Pinpoint the cell where the given text exists, returning its [X, Y] midpoint coordinate. 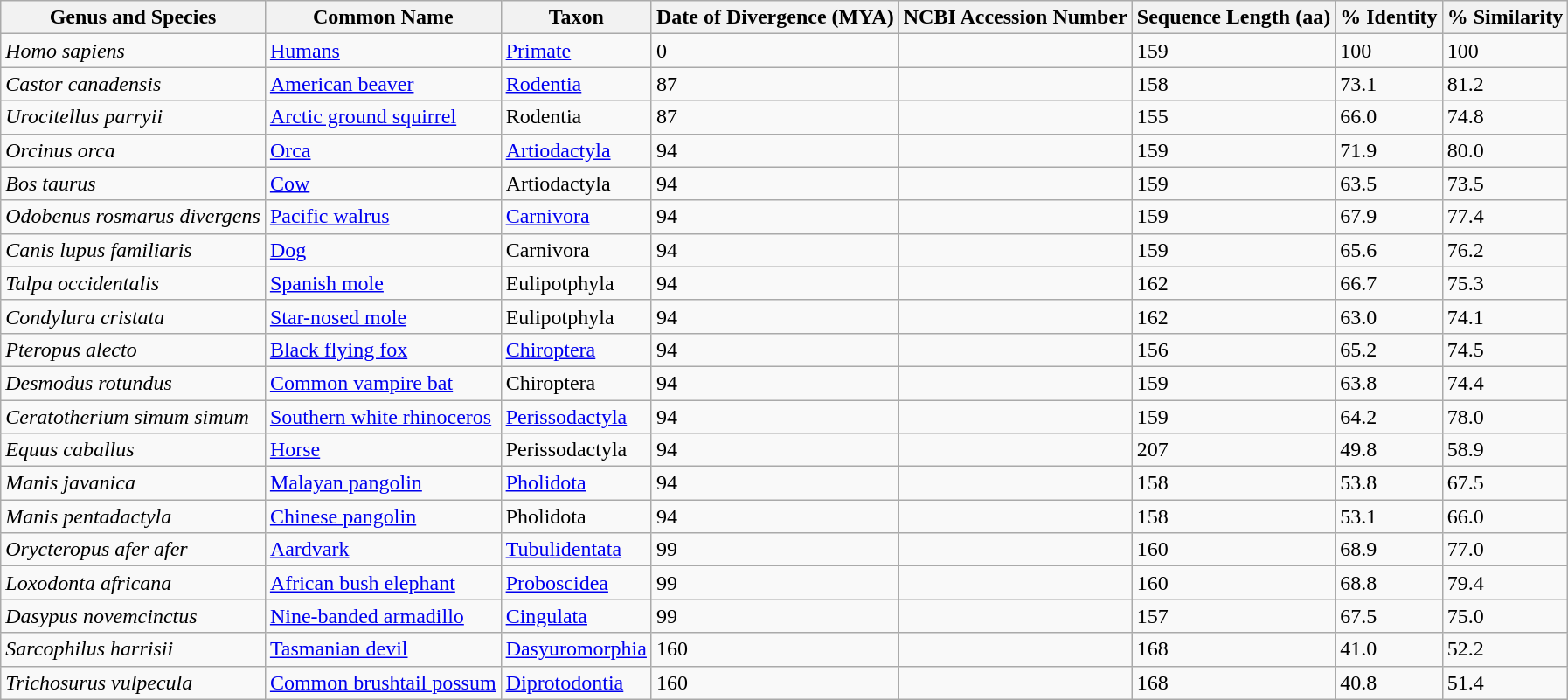
Proboscidea [576, 583]
75.3 [1505, 283]
Common Name [383, 17]
Castor canadensis [133, 84]
Sequence Length (aa) [1233, 17]
Sarcophilus harrisii [133, 649]
40.8 [1389, 683]
NCBI Accession Number [1016, 17]
52.2 [1505, 649]
51.4 [1505, 683]
81.2 [1505, 84]
63.0 [1389, 316]
49.8 [1389, 450]
Canis lupus familiaris [133, 250]
68.9 [1389, 550]
Tubulidentata [576, 550]
Ceratotherium simum simum [133, 417]
Genus and Species [133, 17]
0 [774, 51]
74.5 [1505, 350]
Orca [383, 150]
Dog [383, 250]
Malayan pangolin [383, 483]
Arctic ground squirrel [383, 117]
Tasmanian devil [383, 649]
Humans [383, 51]
Nine-banded armadillo [383, 616]
Homo sapiens [133, 51]
58.9 [1505, 450]
% Similarity [1505, 17]
53.8 [1389, 483]
Manis javanica [133, 483]
Equus caballus [133, 450]
75.0 [1505, 616]
157 [1233, 616]
76.2 [1505, 250]
Talpa occidentalis [133, 283]
Desmodus rotundus [133, 383]
65.6 [1389, 250]
63.8 [1389, 383]
53.1 [1389, 516]
155 [1233, 117]
Taxon [576, 17]
Condylura cristata [133, 316]
74.4 [1505, 383]
Dasypus novemcinctus [133, 616]
Cingulata [576, 616]
Star-nosed mole [383, 316]
Aardvark [383, 550]
Primate [576, 51]
77.0 [1505, 550]
67.9 [1389, 217]
Common brushtail possum [383, 683]
Odobenus rosmarus divergens [133, 217]
Pteropus alecto [133, 350]
Diprotodontia [576, 683]
% Identity [1389, 17]
73.5 [1505, 184]
64.2 [1389, 417]
74.8 [1505, 117]
65.2 [1389, 350]
41.0 [1389, 649]
Common vampire bat [383, 383]
74.1 [1505, 316]
207 [1233, 450]
77.4 [1505, 217]
Date of Divergence (MYA) [774, 17]
Manis pentadactyla [133, 516]
Loxodonta africana [133, 583]
Black flying fox [383, 350]
73.1 [1389, 84]
Spanish mole [383, 283]
Orcinus orca [133, 150]
71.9 [1389, 150]
156 [1233, 350]
68.8 [1389, 583]
African bush elephant [383, 583]
Bos taurus [133, 184]
Southern white rhinoceros [383, 417]
80.0 [1505, 150]
Urocitellus parryii [133, 117]
Dasyuromorphia [576, 649]
Orycteropus afer afer [133, 550]
63.5 [1389, 184]
Cow [383, 184]
American beaver [383, 84]
Trichosurus vulpecula [133, 683]
66.7 [1389, 283]
Pacific walrus [383, 217]
79.4 [1505, 583]
Horse [383, 450]
Chinese pangolin [383, 516]
78.0 [1505, 417]
